Pinpoint the cell where the given text exists, returning its [x, y] midpoint coordinate. 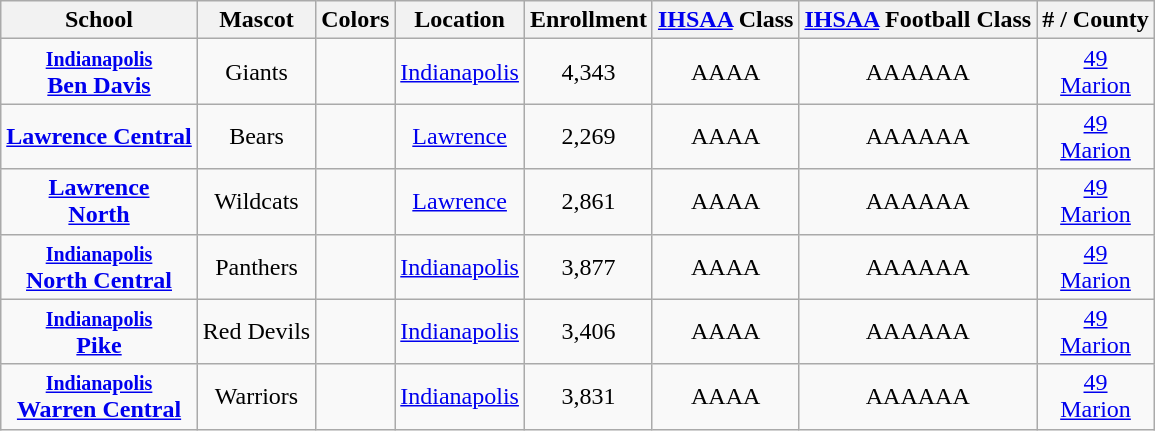
Indianapolis North Central [100, 266]
Giants [256, 72]
Indianapolis Warren Central [100, 396]
Colors [356, 20]
Lawrence Central [100, 136]
Panthers [256, 266]
3,877 [588, 266]
Indianapolis Ben Davis [100, 72]
School [100, 20]
Mascot [256, 20]
3,406 [588, 332]
IHSAA Football Class [918, 20]
2,861 [588, 202]
# / County [1096, 20]
Warriors [256, 396]
Bears [256, 136]
3,831 [588, 396]
IHSAA Class [725, 20]
4,343 [588, 72]
IndianapolisPike [100, 332]
Red Devils [256, 332]
2,269 [588, 136]
Enrollment [588, 20]
Location [460, 20]
Lawrence North [100, 202]
Wildcats [256, 202]
